Capture the cell that displays the provided text and extract its (x, y) central coordinate. 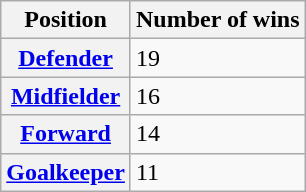
14 (218, 134)
Midfielder (66, 96)
Number of wins (218, 20)
Goalkeeper (66, 172)
Position (66, 20)
16 (218, 96)
11 (218, 172)
19 (218, 58)
Defender (66, 58)
Forward (66, 134)
